Return [x, y] of the center of cell containing provided text 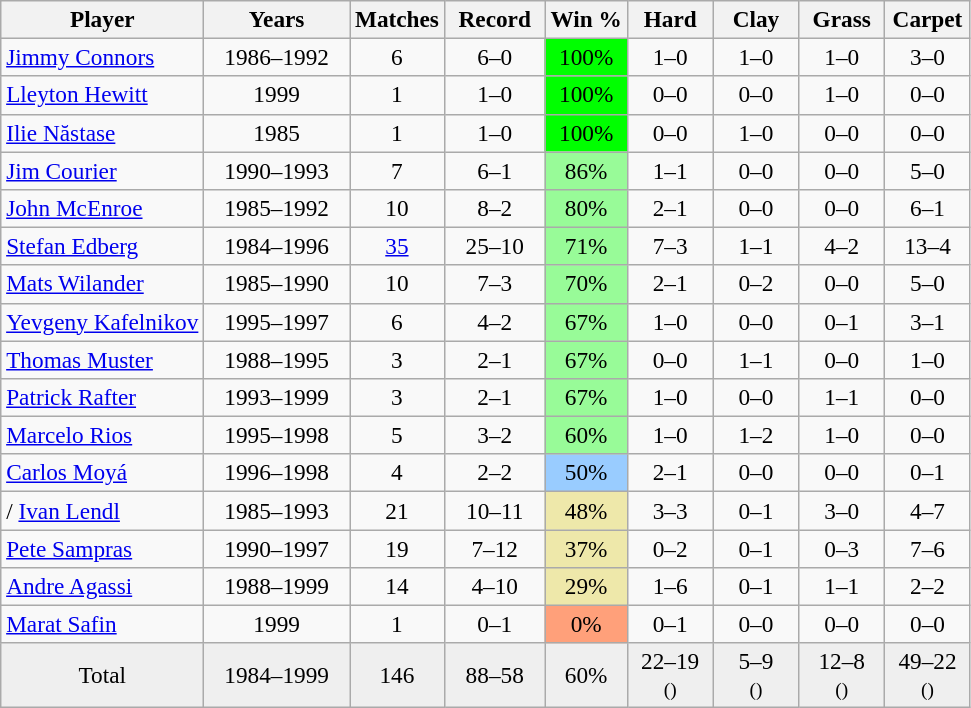
1984–1996 [277, 246]
21 [398, 510]
48% [586, 510]
14 [398, 586]
4 [398, 473]
7 [398, 170]
Clay [756, 19]
1996–1998 [277, 473]
Jimmy Connors [102, 57]
7–6 [928, 548]
Yevgeny Kafelnikov [102, 322]
Marat Safin [102, 624]
10–11 [494, 510]
Stefan Edberg [102, 246]
Carlos Moyá [102, 473]
25–10 [494, 246]
Win % [586, 19]
Total [102, 676]
22–19 () [670, 676]
80% [586, 208]
1985–1990 [277, 284]
Jim Courier [102, 170]
13–4 [928, 246]
1990–1997 [277, 548]
71% [586, 246]
Thomas Muster [102, 359]
50% [586, 473]
Patrick Rafter [102, 397]
1985 [277, 133]
1990–1993 [277, 170]
12–8 () [842, 676]
3–1 [928, 322]
1988–1999 [277, 586]
70% [586, 284]
1984–1999 [277, 676]
1985–1993 [277, 510]
Years [277, 19]
4–7 [928, 510]
1988–1995 [277, 359]
1986–1992 [277, 57]
Player [102, 19]
86% [586, 170]
0% [586, 624]
Grass [842, 19]
Record [494, 19]
Hard [670, 19]
Lleyton Hewitt [102, 95]
John McEnroe [102, 208]
8–2 [494, 208]
Andre Agassi [102, 586]
49–22 () [928, 676]
/ Ivan Lendl [102, 510]
4–10 [494, 586]
1–2 [756, 435]
1–6 [670, 586]
37% [586, 548]
Mats Wilander [102, 284]
Carpet [928, 19]
146 [398, 676]
5 [398, 435]
Marcelo Rios [102, 435]
88–58 [494, 676]
1985–1992 [277, 208]
3–2 [494, 435]
5–9 () [756, 676]
Pete Sampras [102, 548]
35 [398, 246]
7–12 [494, 548]
Matches [398, 19]
19 [398, 548]
1995–1997 [277, 322]
3–3 [670, 510]
0–3 [842, 548]
1995–1998 [277, 435]
29% [586, 586]
Ilie Năstase [102, 133]
1993–1999 [277, 397]
6–0 [494, 57]
